For the text-containing cell, return its midpoint in (x, y) coordinate format. 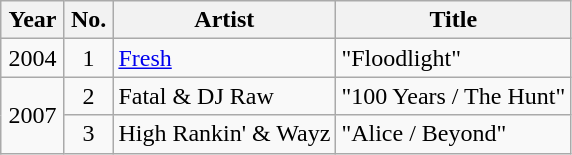
2007 (33, 115)
Title (454, 20)
No. (88, 20)
"100 Years / The Hunt" (454, 96)
"Alice / Beyond" (454, 134)
"Floodlight" (454, 58)
2 (88, 96)
3 (88, 134)
High Rankin' & Wayz (224, 134)
Artist (224, 20)
1 (88, 58)
Year (33, 20)
Fresh (224, 58)
2004 (33, 58)
Fatal & DJ Raw (224, 96)
